Search for the cell housing the specified text and yield its (X, Y) center coordinate. 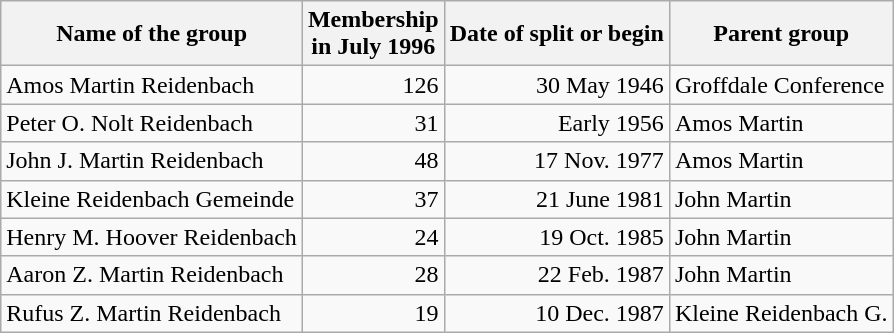
10 Dec. 1987 (556, 313)
48 (373, 161)
Parent group (781, 34)
19 Oct. 1985 (556, 237)
37 (373, 199)
31 (373, 123)
19 (373, 313)
Groffdale Conference (781, 85)
Early 1956 (556, 123)
Amos Martin Reidenbach (152, 85)
Peter O. Nolt Reidenbach (152, 123)
Date of split or begin (556, 34)
Kleine Reidenbach Gemeinde (152, 199)
21 June 1981 (556, 199)
Aaron Z. Martin Reidenbach (152, 275)
Kleine Reidenbach G. (781, 313)
126 (373, 85)
24 (373, 237)
Name of the group (152, 34)
28 (373, 275)
Rufus Z. Martin Reidenbach (152, 313)
22 Feb. 1987 (556, 275)
John J. Martin Reidenbach (152, 161)
17 Nov. 1977 (556, 161)
Henry M. Hoover Reidenbach (152, 237)
30 May 1946 (556, 85)
Membership in July 1996 (373, 34)
